Return (X, Y) of the center of cell containing provided text 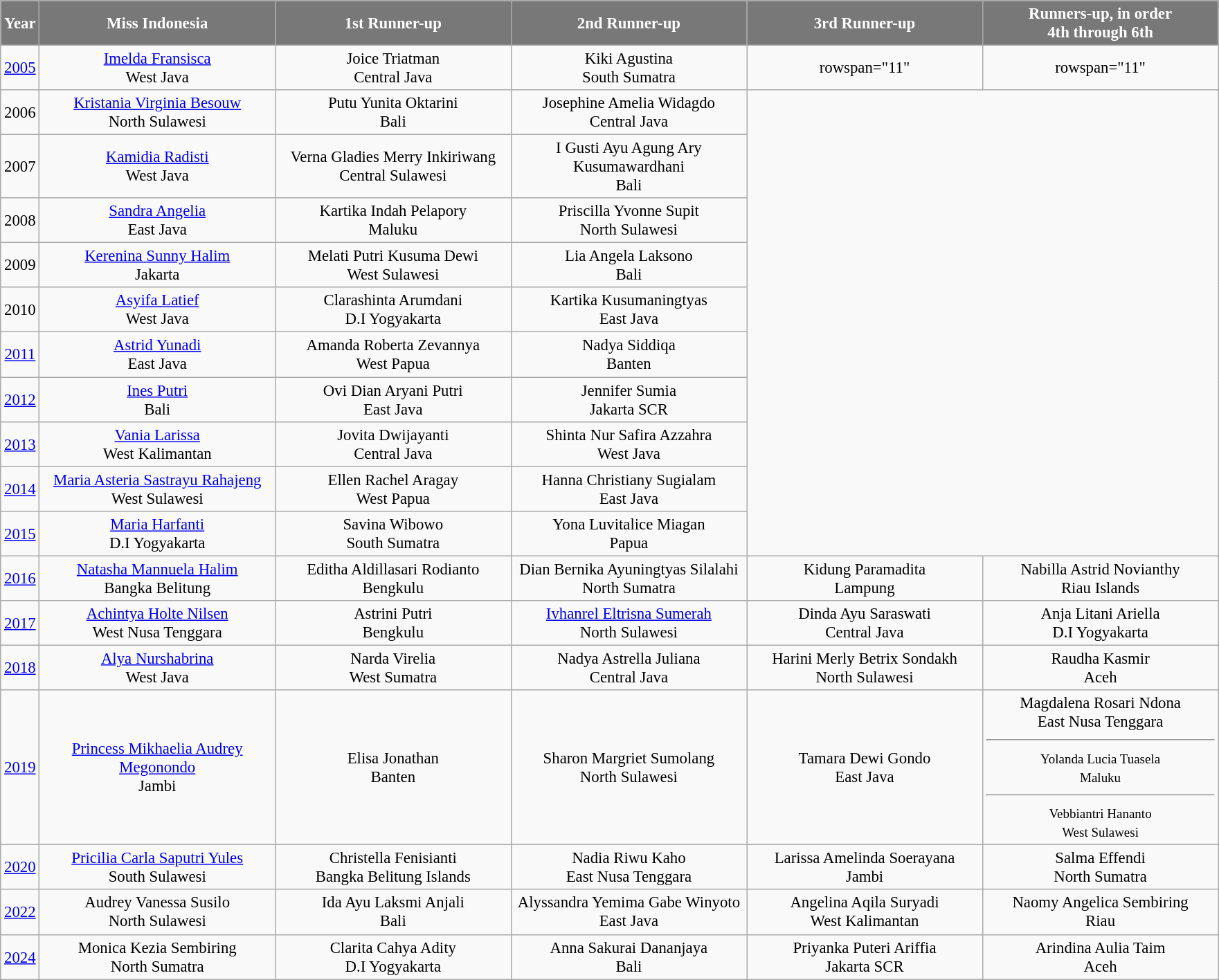
2013 (20, 444)
3rd Runner-up (865, 24)
Pricilia Carla Saputri YulesSouth Sulawesi (158, 868)
Astrini PutriBengkulu (393, 623)
Princess Mikhaelia Audrey MegonondoJambi (158, 768)
Putu Yunita OktariniBali (393, 112)
Savina WibowoSouth Sumatra (393, 533)
Lia Angela LaksonoBali (629, 266)
Alya NurshabrinaWest Java (158, 667)
Imelda FransiscaWest Java (158, 68)
Kerenina Sunny HalimJakarta (158, 266)
Melati Putri Kusuma DewiWest Sulawesi (393, 266)
Tamara Dewi GondoEast Java (865, 768)
Ovi Dian Aryani PutriEast Java (393, 400)
2nd Runner-up (629, 24)
Raudha KasmirAceh (1101, 667)
2016 (20, 579)
Ines PutriBali (158, 400)
Ivhanrel Eltrisna SumerahNorth Sulawesi (629, 623)
Monica Kezia SembiringNorth Sumatra (158, 956)
Maria Asteria Sastrayu RahajengWest Sulawesi (158, 489)
I Gusti Ayu Agung Ary KusumawardhaniBali (629, 167)
Clarashinta ArumdaniD.I Yogyakarta (393, 310)
Salma EffendiNorth Sumatra (1101, 868)
Narda VireliaWest Sumatra (393, 667)
Editha Aldillasari RodiantoBengkulu (393, 579)
Angelina Aqila SuryadiWest Kalimantan (865, 912)
Alyssandra Yemima Gabe WinyotoEast Java (629, 912)
Christella FenisiantiBangka Belitung Islands (393, 868)
Maria HarfantiD.I Yogyakarta (158, 533)
Dian Bernika Ayuningtyas SilalahiNorth Sumatra (629, 579)
2007 (20, 167)
Nadia Riwu KahoEast Nusa Tenggara (629, 868)
Sandra AngeliaEast Java (158, 220)
Kidung ParamaditaLampung (865, 579)
Kartika Indah PelaporyMaluku (393, 220)
Joice TriatmanCentral Java (393, 68)
Jovita DwijayantiCentral Java (393, 444)
Kristania Virginia BesouwNorth Sulawesi (158, 112)
Sharon Margriet SumolangNorth Sulawesi (629, 768)
Achintya Holte NilsenWest Nusa Tenggara (158, 623)
2022 (20, 912)
Dinda Ayu SaraswatiCentral Java (865, 623)
2009 (20, 266)
1st Runner-up (393, 24)
Anna Sakurai DananjayaBali (629, 956)
2020 (20, 868)
Ellen Rachel AragayWest Papua (393, 489)
Asyifa LatiefWest Java (158, 310)
Amanda Roberta ZevannyaWest Papua (393, 354)
Nabilla Astrid NovianthyRiau Islands (1101, 579)
Larissa Amelinda SoerayanaJambi (865, 868)
Priyanka Puteri AriffiaJakarta SCR (865, 956)
2014 (20, 489)
2011 (20, 354)
2005 (20, 68)
Audrey Vanessa SusiloNorth Sulawesi (158, 912)
2010 (20, 310)
Verna Gladies Merry InkiriwangCentral Sulawesi (393, 167)
Jennifer SumiaJakarta SCR (629, 400)
2018 (20, 667)
Harini Merly Betrix SondakhNorth Sulawesi (865, 667)
Astrid YunadiEast Java (158, 354)
Magdalena Rosari NdonaEast Nusa TenggaraYolanda Lucia TuaselaMalukuVebbiantri HanantoWest Sulawesi (1101, 768)
Nadya Astrella JulianaCentral Java (629, 667)
Kiki AgustinaSouth Sumatra (629, 68)
Nadya SiddiqaBanten (629, 354)
Arindina Aulia TaimAceh (1101, 956)
Clarita Cahya AdityD.I Yogyakarta (393, 956)
Year (20, 24)
2006 (20, 112)
Natasha Mannuela HalimBangka Belitung (158, 579)
Josephine Amelia WidagdoCentral Java (629, 112)
Vania LarissaWest Kalimantan (158, 444)
2019 (20, 768)
Ida Ayu Laksmi AnjaliBali (393, 912)
Priscilla Yvonne SupitNorth Sulawesi (629, 220)
2008 (20, 220)
2012 (20, 400)
2017 (20, 623)
Miss Indonesia (158, 24)
Elisa JonathanBanten (393, 768)
Yona Luvitalice MiaganPapua (629, 533)
Naomy Angelica SembiringRiau (1101, 912)
2024 (20, 956)
2015 (20, 533)
Shinta Nur Safira AzzahraWest Java (629, 444)
Kamidia RadistiWest Java (158, 167)
Kartika KusumaningtyasEast Java (629, 310)
Runners-up, in order4th through 6th (1101, 24)
Anja Litani AriellaD.I Yogyakarta (1101, 623)
Hanna Christiany SugialamEast Java (629, 489)
